Search for the cell housing the specified text and yield its [X, Y] center coordinate. 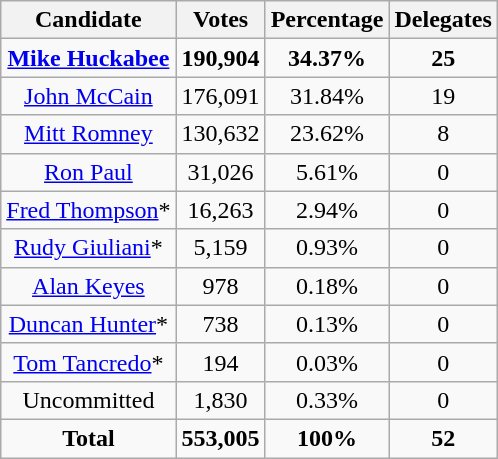
Ron Paul [88, 172]
Tom Tancredo* [88, 362]
Rudy Giuliani* [88, 248]
5,159 [220, 248]
1,830 [220, 400]
0.33% [327, 400]
34.37% [327, 58]
Percentage [327, 20]
8 [443, 134]
31.84% [327, 96]
Candidate [88, 20]
Duncan Hunter* [88, 324]
194 [220, 362]
Mitt Romney [88, 134]
Total [88, 438]
0.03% [327, 362]
738 [220, 324]
130,632 [220, 134]
176,091 [220, 96]
0.93% [327, 248]
31,026 [220, 172]
Delegates [443, 20]
553,005 [220, 438]
Uncommitted [88, 400]
19 [443, 96]
Mike Huckabee [88, 58]
52 [443, 438]
5.61% [327, 172]
Votes [220, 20]
John McCain [88, 96]
100% [327, 438]
25 [443, 58]
0.18% [327, 286]
190,904 [220, 58]
Fred Thompson* [88, 210]
978 [220, 286]
16,263 [220, 210]
2.94% [327, 210]
Alan Keyes [88, 286]
0.13% [327, 324]
23.62% [327, 134]
